From the cell containing the given text, extract its center point as [x, y] coordinate. 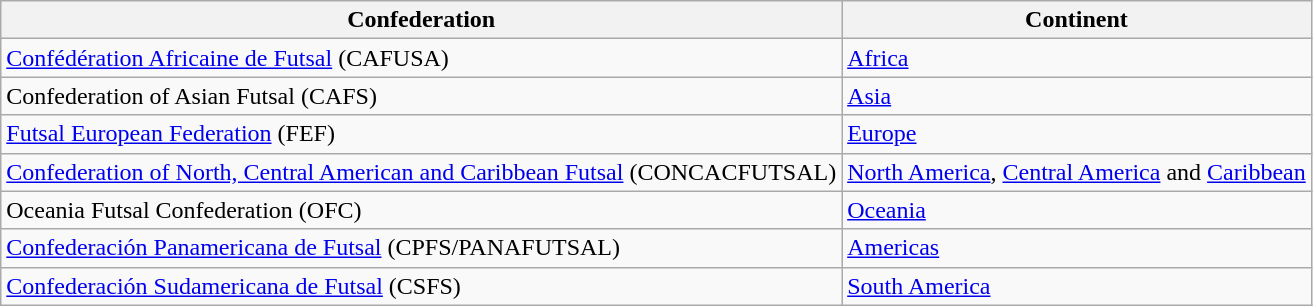
Americas [1077, 248]
Confederación Panamericana de Futsal (CPFS/PANAFUTSAL) [422, 248]
North America, Central America and Caribbean [1077, 172]
Europe [1077, 134]
Confédération Africaine de Futsal (CAFUSA) [422, 58]
Oceania [1077, 210]
Africa [1077, 58]
Confederación Sudamericana de Futsal (CSFS) [422, 286]
Confederation of North, Central American and Caribbean Futsal (CONCACFUTSAL) [422, 172]
Confederation of Asian Futsal (CAFS) [422, 96]
Oceania Futsal Confederation (OFC) [422, 210]
Futsal European Federation (FEF) [422, 134]
South America [1077, 286]
Asia [1077, 96]
Continent [1077, 20]
Confederation [422, 20]
